Identify which cell holds the provided text, then report its [X, Y] central coordinate. 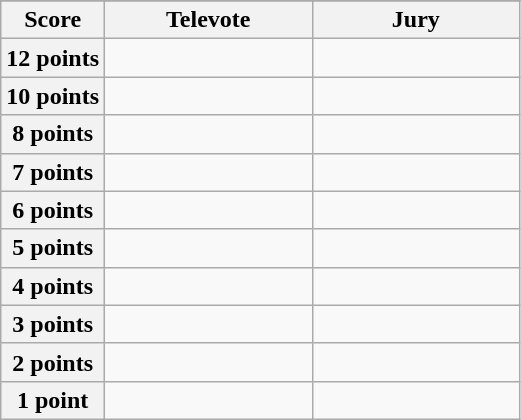
2 points [53, 362]
8 points [53, 134]
6 points [53, 210]
Jury [416, 20]
3 points [53, 324]
5 points [53, 248]
12 points [53, 58]
Score [53, 20]
4 points [53, 286]
1 point [53, 400]
7 points [53, 172]
10 points [53, 96]
Televote [209, 20]
